Return the (X, Y) coordinate for the center point of the cell that contains the specified text.  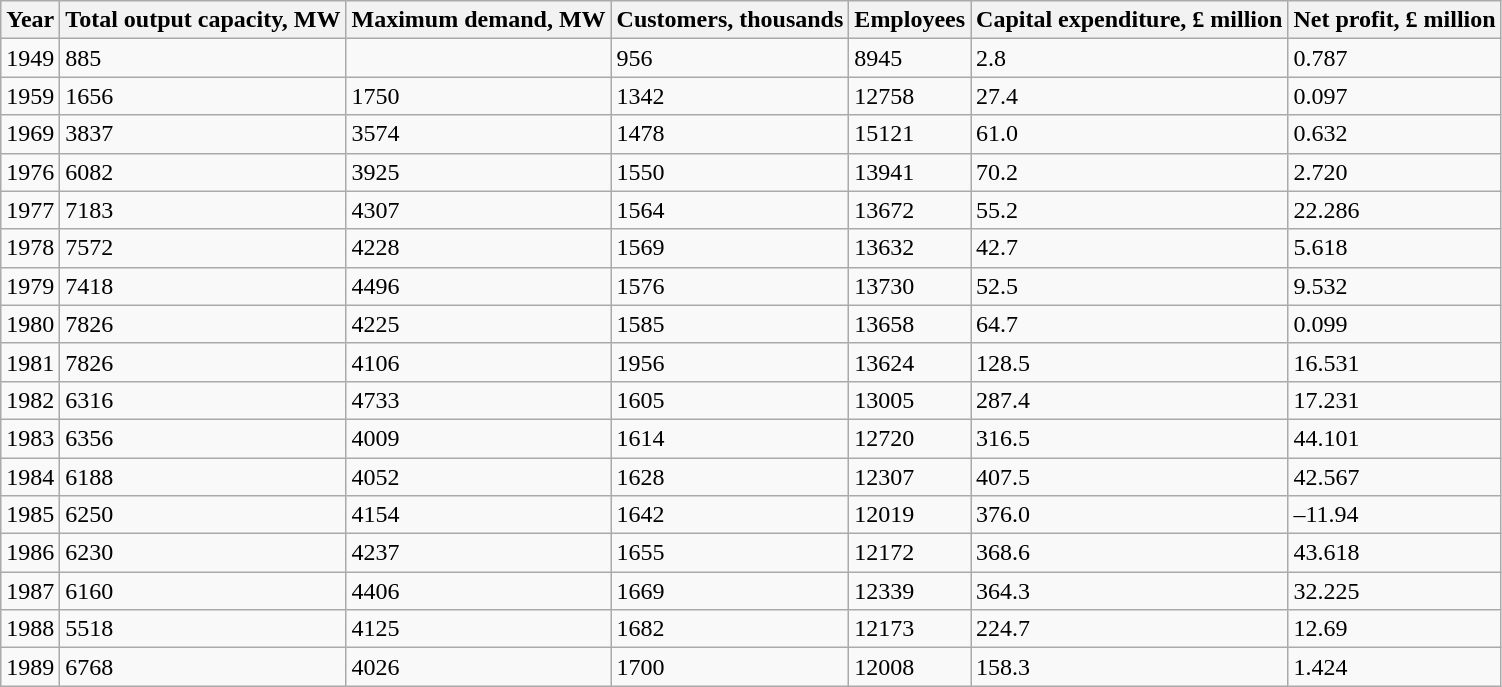
3925 (478, 172)
1700 (730, 667)
27.4 (1130, 96)
4733 (478, 400)
52.5 (1130, 286)
22.286 (1394, 210)
1576 (730, 286)
Year (30, 20)
376.0 (1130, 515)
7418 (203, 286)
13730 (910, 286)
1564 (730, 210)
9.532 (1394, 286)
1550 (730, 172)
6230 (203, 553)
1628 (730, 477)
0.099 (1394, 324)
1988 (30, 629)
13658 (910, 324)
12339 (910, 591)
1982 (30, 400)
42.7 (1130, 248)
1979 (30, 286)
1682 (730, 629)
4026 (478, 667)
1981 (30, 362)
32.225 (1394, 591)
13632 (910, 248)
13672 (910, 210)
12720 (910, 438)
4052 (478, 477)
64.7 (1130, 324)
55.2 (1130, 210)
5.618 (1394, 248)
12307 (910, 477)
1478 (730, 134)
1985 (30, 515)
44.101 (1394, 438)
1959 (30, 96)
1969 (30, 134)
Employees (910, 20)
4225 (478, 324)
1614 (730, 438)
Capital expenditure, £ million (1130, 20)
1989 (30, 667)
13005 (910, 400)
2.720 (1394, 172)
4496 (478, 286)
1750 (478, 96)
1956 (730, 362)
–11.94 (1394, 515)
1977 (30, 210)
1978 (30, 248)
17.231 (1394, 400)
1605 (730, 400)
42.567 (1394, 477)
6250 (203, 515)
0.097 (1394, 96)
224.7 (1130, 629)
1984 (30, 477)
13941 (910, 172)
6356 (203, 438)
3837 (203, 134)
Net profit, £ million (1394, 20)
4154 (478, 515)
1976 (30, 172)
1986 (30, 553)
12758 (910, 96)
6768 (203, 667)
2.8 (1130, 58)
5518 (203, 629)
287.4 (1130, 400)
7572 (203, 248)
407.5 (1130, 477)
12.69 (1394, 629)
6160 (203, 591)
0.787 (1394, 58)
1949 (30, 58)
6082 (203, 172)
12019 (910, 515)
128.5 (1130, 362)
12172 (910, 553)
61.0 (1130, 134)
Maximum demand, MW (478, 20)
16.531 (1394, 362)
1656 (203, 96)
1987 (30, 591)
4106 (478, 362)
12008 (910, 667)
1980 (30, 324)
4307 (478, 210)
12173 (910, 629)
13624 (910, 362)
4228 (478, 248)
1342 (730, 96)
956 (730, 58)
Customers, thousands (730, 20)
1655 (730, 553)
6188 (203, 477)
4009 (478, 438)
1983 (30, 438)
0.632 (1394, 134)
43.618 (1394, 553)
7183 (203, 210)
1.424 (1394, 667)
1569 (730, 248)
316.5 (1130, 438)
4406 (478, 591)
368.6 (1130, 553)
6316 (203, 400)
3574 (478, 134)
1642 (730, 515)
70.2 (1130, 172)
1585 (730, 324)
885 (203, 58)
4237 (478, 553)
1669 (730, 591)
8945 (910, 58)
158.3 (1130, 667)
Total output capacity, MW (203, 20)
4125 (478, 629)
364.3 (1130, 591)
15121 (910, 134)
